Determine the [x, y] coordinate at the center of the cell enclosing the given text.  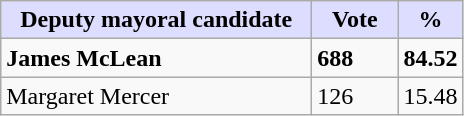
688 [355, 58]
Deputy mayoral candidate [156, 20]
84.52 [430, 58]
% [430, 20]
Margaret Mercer [156, 96]
126 [355, 96]
James McLean [156, 58]
Vote [355, 20]
15.48 [430, 96]
